Capture the cell that displays the provided text and extract its (X, Y) central coordinate. 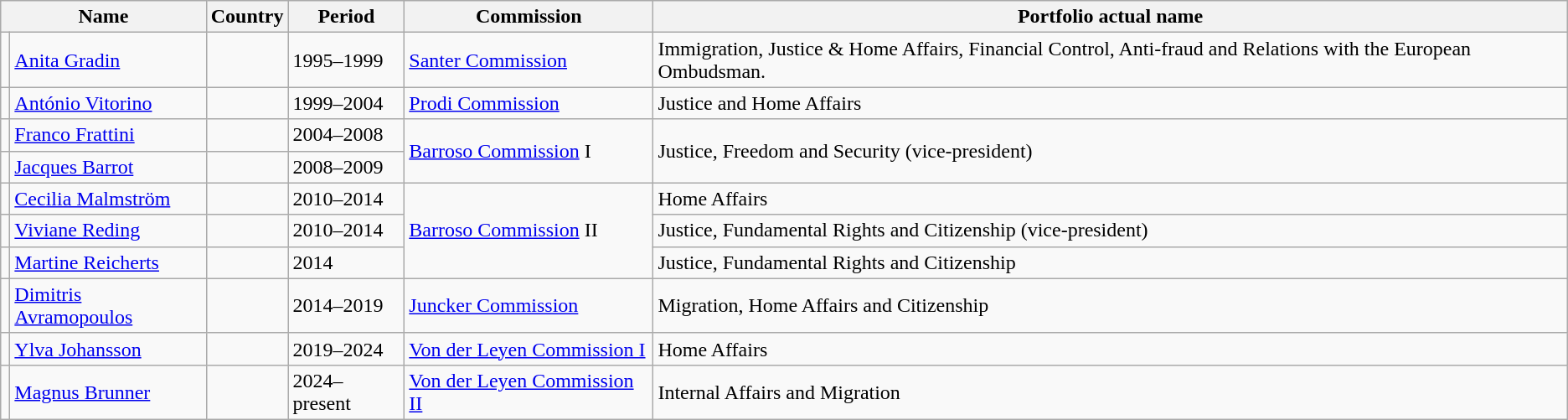
2019–2024 (347, 349)
Prodi Commission (529, 103)
Justice, Fundamental Rights and Citizenship (vice-president) (1111, 231)
2004–2008 (347, 135)
2014–2019 (347, 305)
Commission (529, 17)
Name (104, 17)
Franco Frattini (108, 135)
Viviane Reding (108, 231)
Internal Affairs and Migration (1111, 392)
Jacques Barrot (108, 167)
Martine Reicherts (108, 262)
Von der Leyen Commission II (529, 392)
2008–2009 (347, 167)
António Vitorino (108, 103)
Cecilia Malmström (108, 199)
Country (247, 17)
2024–present (347, 392)
Barroso Commission II (529, 231)
Anita Gradin (108, 60)
Migration, Home Affairs and Citizenship (1111, 305)
Portfolio actual name (1111, 17)
Immigration, Justice & Home Affairs, Financial Control, Anti-fraud and Relations with the European Ombudsman. (1111, 60)
Justice and Home Affairs (1111, 103)
Santer Commission (529, 60)
1999–2004 (347, 103)
Dimitris Avramopoulos (108, 305)
Juncker Commission (529, 305)
Justice, Freedom and Security (vice-president) (1111, 151)
Barroso Commission I (529, 151)
Magnus Brunner (108, 392)
Von der Leyen Commission I (529, 349)
2014 (347, 262)
Justice, Fundamental Rights and Citizenship (1111, 262)
Period (347, 17)
1995–1999 (347, 60)
Ylva Johansson (108, 349)
